From the cell containing the given text, extract its center point as [x, y] coordinate. 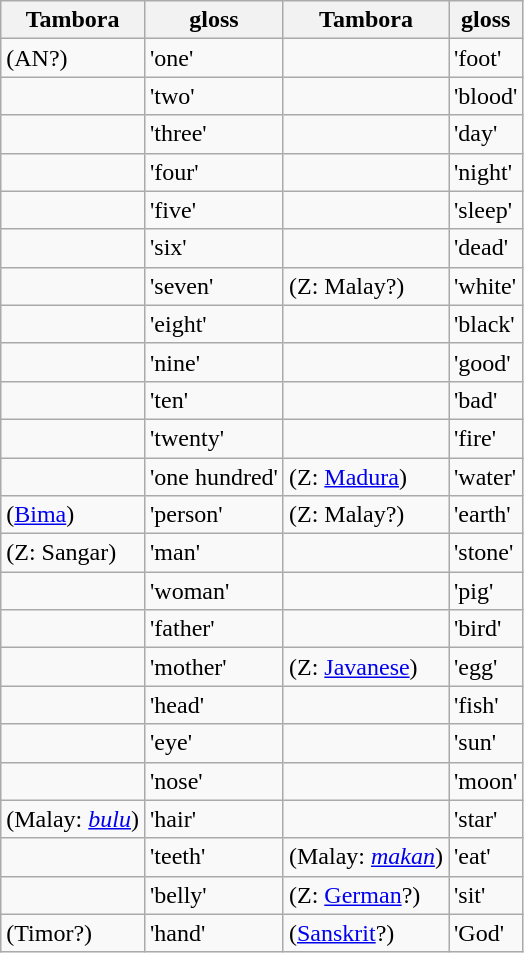
'black' [485, 324]
'head' [214, 705]
'father' [214, 629]
'nose' [214, 781]
'belly' [214, 895]
'fish' [485, 705]
'nine' [214, 362]
'hand' [214, 933]
'eye' [214, 743]
'seven' [214, 286]
'sleep' [485, 210]
'egg' [485, 667]
'star' [485, 819]
'twenty' [214, 438]
(Z: Sangar) [73, 553]
(Z: German?) [366, 895]
'earth' [485, 515]
'moon' [485, 781]
'woman' [214, 591]
'good' [485, 362]
'water' [485, 477]
'blood' [485, 96]
'pig' [485, 591]
(Z: Madura) [366, 477]
'sun' [485, 743]
(Timor?) [73, 933]
'bad' [485, 400]
'ten' [214, 400]
'man' [214, 553]
(Sanskrit?) [366, 933]
'day' [485, 134]
'bird' [485, 629]
'mother' [214, 667]
'one hundred' [214, 477]
'one' [214, 58]
'foot' [485, 58]
'night' [485, 172]
(AN?) [73, 58]
'person' [214, 515]
(Bima) [73, 515]
'two' [214, 96]
'God' [485, 933]
'eat' [485, 857]
'six' [214, 248]
(Malay: makan) [366, 857]
'dead' [485, 248]
'fire' [485, 438]
'eight' [214, 324]
(Malay: bulu) [73, 819]
'stone' [485, 553]
(Z: Javanese) [366, 667]
'white' [485, 286]
'four' [214, 172]
'hair' [214, 819]
'five' [214, 210]
'sit' [485, 895]
'three' [214, 134]
'teeth' [214, 857]
